Detect which cell encompasses the target text, then output its (x, y) center coordinate. 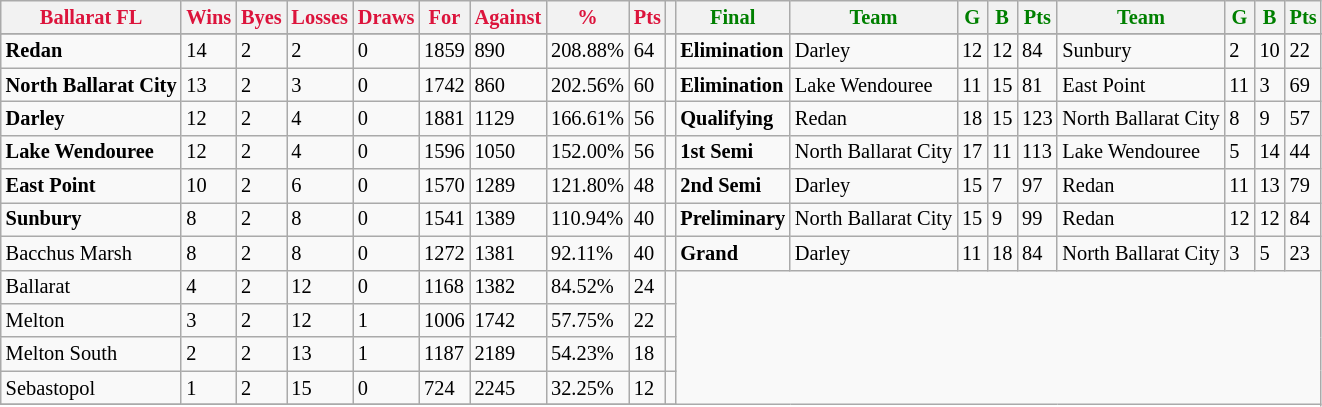
60 (648, 85)
Preliminary (732, 219)
Sebastopol (92, 388)
166.61% (588, 118)
24 (648, 287)
23 (1304, 253)
Final (732, 17)
1006 (444, 320)
64 (648, 51)
1541 (444, 219)
Wins (208, 17)
202.56% (588, 85)
Byes (261, 17)
208.88% (588, 51)
Ballarat (92, 287)
92.11% (588, 253)
6 (320, 186)
1389 (508, 219)
113 (1037, 152)
Losses (320, 17)
17 (972, 152)
1596 (444, 152)
7 (1002, 186)
Ballarat FL (92, 17)
For (444, 17)
2nd Semi (732, 186)
Draws (386, 17)
1289 (508, 186)
1168 (444, 287)
Qualifying (732, 118)
123 (1037, 118)
Bacchus Marsh (92, 253)
69 (1304, 85)
1881 (444, 118)
57.75% (588, 320)
110.94% (588, 219)
99 (1037, 219)
860 (508, 85)
48 (648, 186)
121.80% (588, 186)
2189 (508, 354)
44 (1304, 152)
1129 (508, 118)
1272 (444, 253)
Melton South (92, 354)
724 (444, 388)
2245 (508, 388)
Against (508, 17)
81 (1037, 85)
1570 (444, 186)
Melton (92, 320)
79 (1304, 186)
57 (1304, 118)
1859 (444, 51)
54.23% (588, 354)
1050 (508, 152)
1382 (508, 287)
Grand (732, 253)
1381 (508, 253)
32.25% (588, 388)
1187 (444, 354)
1st Semi (732, 152)
152.00% (588, 152)
97 (1037, 186)
84.52% (588, 287)
890 (508, 51)
% (588, 17)
